Pinpoint the cell where the given text exists, returning its [x, y] midpoint coordinate. 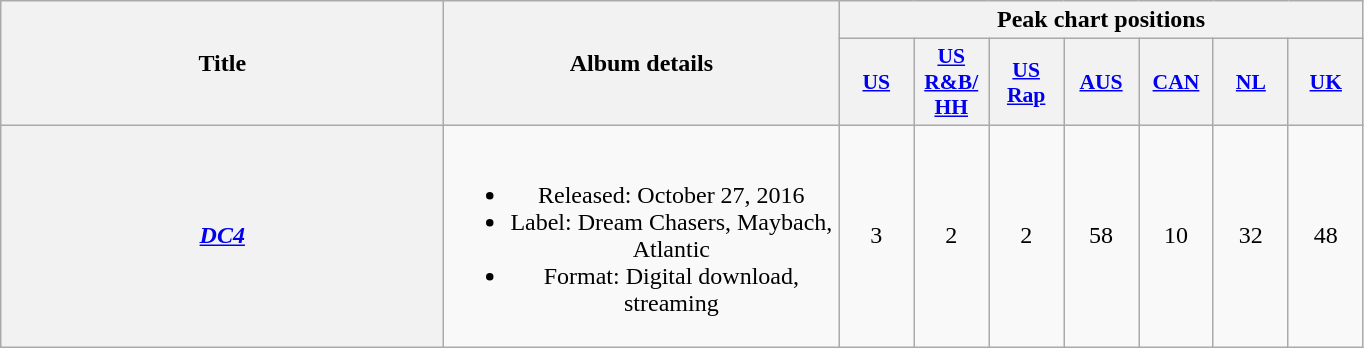
USRap [1026, 82]
3 [876, 236]
Released: October 27, 2016Label: Dream Chasers, Maybach, AtlanticFormat: Digital download, streaming [642, 236]
Album details [642, 64]
DC4 [222, 236]
58 [1102, 236]
USR&B/HH [952, 82]
US [876, 82]
AUS [1102, 82]
CAN [1176, 82]
Title [222, 64]
48 [1326, 236]
32 [1250, 236]
Peak chart positions [1101, 20]
10 [1176, 236]
NL [1250, 82]
UK [1326, 82]
